For the text-containing cell, return its midpoint in [X, Y] coordinate format. 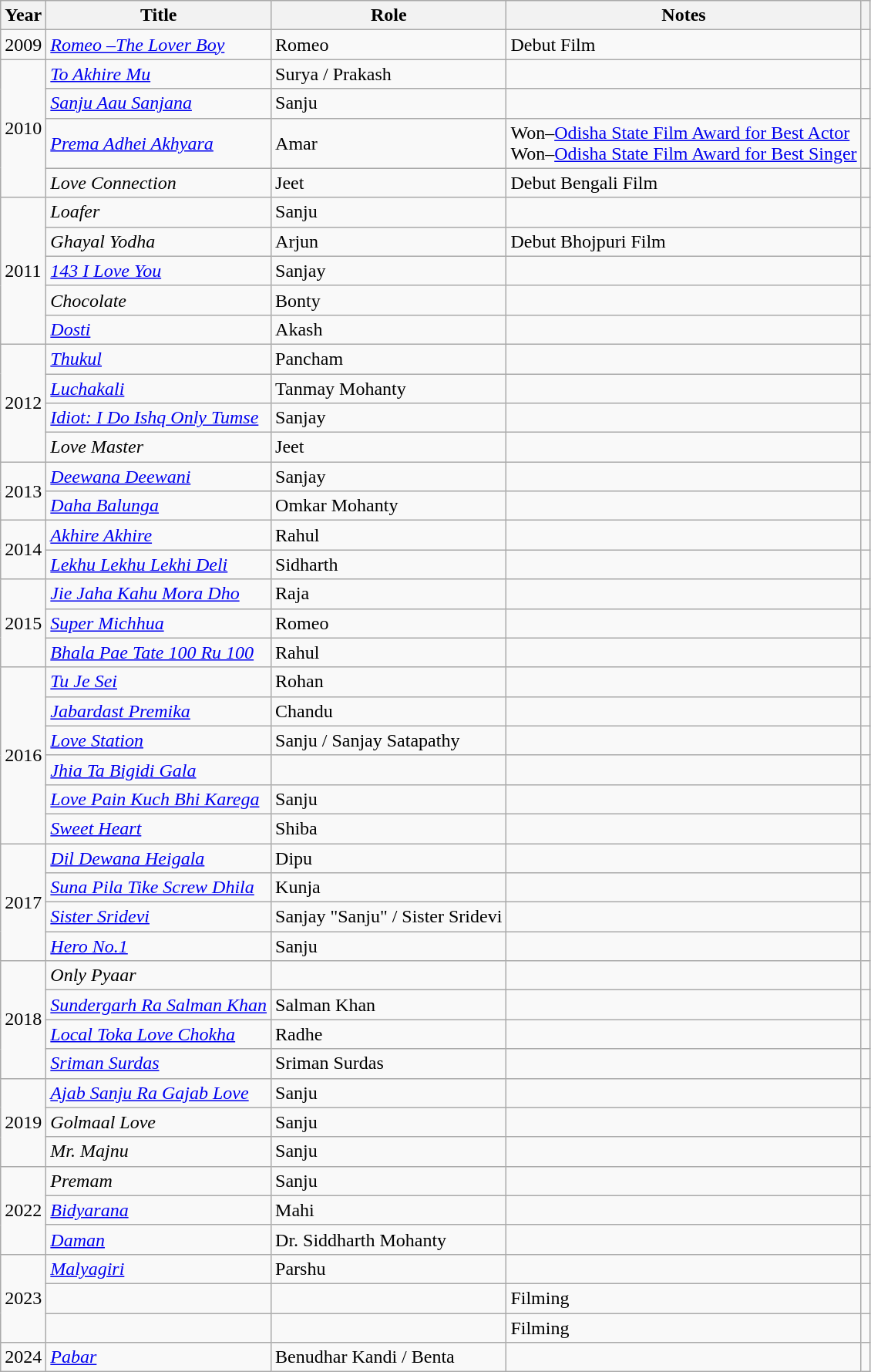
2017 [23, 902]
Daha Balunga [159, 506]
Ghayal Yodha [159, 241]
Love Pain Kuch Bhi Karega [159, 799]
Dipu [388, 858]
Sanju / Sanjay Satapathy [388, 740]
To Akhire Mu [159, 74]
Love Connection [159, 183]
Won–Odisha State Film Award for Best Actor Won–Odisha State Film Award for Best Singer [684, 143]
Dr. Siddharth Mohanty [388, 1239]
Pabar [159, 1357]
2011 [23, 271]
Dosti [159, 329]
Malyagiri [159, 1269]
Sundergarh Ra Salman Khan [159, 1005]
Parshu [388, 1269]
Amar [388, 143]
Sister Sridevi [159, 917]
Sidharth [388, 565]
Notes [684, 15]
Mr. Majnu [159, 1151]
Rohan [388, 682]
Tu Je Sei [159, 682]
2010 [23, 128]
Debut Film [684, 45]
2009 [23, 45]
2024 [23, 1357]
2019 [23, 1122]
Suna Pila Tike Screw Dhila [159, 888]
Super Michhua [159, 623]
2013 [23, 491]
Local Toka Love Chokha [159, 1034]
2015 [23, 623]
Kunja [388, 888]
Bidyarana [159, 1210]
Hero No.1 [159, 946]
Jabardast Premika [159, 711]
2014 [23, 550]
Golmaal Love [159, 1122]
Premam [159, 1181]
143 I Love You [159, 271]
Title [159, 15]
Daman [159, 1239]
Jhia Ta Bigidi Gala [159, 770]
Thukul [159, 359]
2018 [23, 1020]
Chandu [388, 711]
Raja [388, 594]
Radhe [388, 1034]
Sanju Aau Sanjana [159, 103]
Idiot: I Do Ishq Only Tumse [159, 418]
2023 [23, 1298]
Pancham [388, 359]
Luchakali [159, 388]
Debut Bhojpuri Film [684, 241]
Debut Bengali Film [684, 183]
2022 [23, 1210]
Shiba [388, 828]
Bonty [388, 300]
Akhire Akhire [159, 535]
Dil Dewana Heigala [159, 858]
Sanjay "Sanju" / Sister Sridevi [388, 917]
Deewana Deewani [159, 477]
Bhala Pae Tate 100 Ru 100 [159, 652]
Romeo –The Lover Boy [159, 45]
Jie Jaha Kahu Mora Dho [159, 594]
Role [388, 15]
Ajab Sanju Ra Gajab Love [159, 1093]
Prema Adhei Akhyara [159, 143]
Only Pyaar [159, 976]
Akash [388, 329]
Arjun [388, 241]
Mahi [388, 1210]
Sweet Heart [159, 828]
Surya / Prakash [388, 74]
Benudhar Kandi / Benta [388, 1357]
Omkar Mohanty [388, 506]
Chocolate [159, 300]
2012 [23, 403]
Love Master [159, 447]
Tanmay Mohanty [388, 388]
Year [23, 15]
Salman Khan [388, 1005]
Loafer [159, 212]
2016 [23, 755]
Lekhu Lekhu Lekhi Deli [159, 565]
Love Station [159, 740]
